Search for the cell housing the specified text and yield its [X, Y] center coordinate. 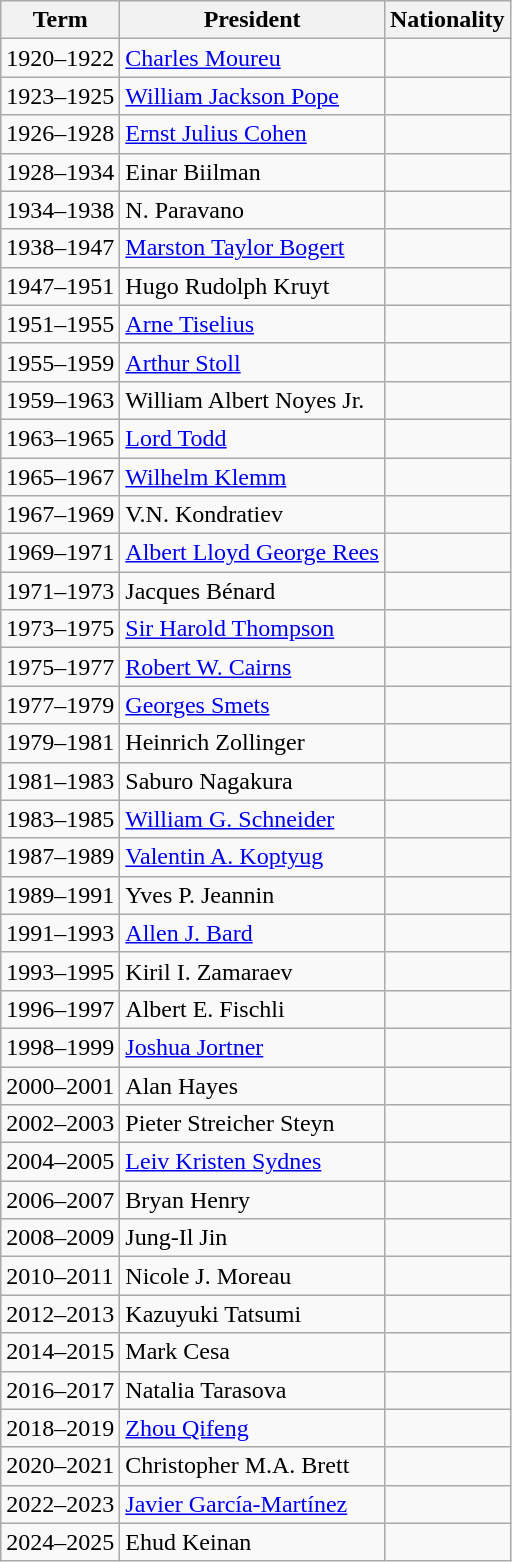
Kazuyuki Tatsumi [252, 1314]
Marston Taylor Bogert [252, 248]
Term [60, 20]
1938–1947 [60, 248]
1989–1991 [60, 895]
1973–1975 [60, 629]
Lord Todd [252, 438]
1951–1955 [60, 324]
N. Paravano [252, 210]
Alan Hayes [252, 1085]
2020–2021 [60, 1466]
Robert W. Cairns [252, 667]
Christopher M.A. Brett [252, 1466]
Natalia Tarasova [252, 1390]
2014–2015 [60, 1352]
President [252, 20]
William Albert Noyes Jr. [252, 400]
Valentin A. Koptyug [252, 857]
Allen J. Bard [252, 933]
Pieter Streicher Steyn [252, 1124]
1967–1969 [60, 515]
Nationality [447, 20]
Nicole J. Moreau [252, 1276]
2010–2011 [60, 1276]
Leiv Kristen Sydnes [252, 1162]
2022–2023 [60, 1504]
1993–1995 [60, 971]
Sir Harold Thompson [252, 629]
1928–1934 [60, 172]
1971–1973 [60, 591]
Javier García-Martínez [252, 1504]
Yves P. Jeannin [252, 895]
1981–1983 [60, 781]
Zhou Qifeng [252, 1428]
Kiril I. Zamaraev [252, 971]
1920–1922 [60, 58]
Ehud Keinan [252, 1542]
Albert Lloyd George Rees [252, 553]
1998–1999 [60, 1047]
V.N. Kondratiev [252, 515]
Einar Biilman [252, 172]
Jacques Bénard [252, 591]
1996–1997 [60, 1009]
Jung-Il Jin [252, 1238]
2018–2019 [60, 1428]
1983–1985 [60, 819]
William Jackson Pope [252, 96]
1923–1925 [60, 96]
2006–2007 [60, 1200]
1991–1993 [60, 933]
Arthur Stoll [252, 362]
2008–2009 [60, 1238]
2024–2025 [60, 1542]
1926–1928 [60, 134]
1965–1967 [60, 477]
1963–1965 [60, 438]
1987–1989 [60, 857]
2012–2013 [60, 1314]
Albert E. Fischli [252, 1009]
Joshua Jortner [252, 1047]
Hugo Rudolph Kruyt [252, 286]
2002–2003 [60, 1124]
Ernst Julius Cohen [252, 134]
1959–1963 [60, 400]
1979–1981 [60, 743]
Heinrich Zollinger [252, 743]
1969–1971 [60, 553]
Wilhelm Klemm [252, 477]
1975–1977 [60, 667]
2000–2001 [60, 1085]
2016–2017 [60, 1390]
2004–2005 [60, 1162]
William G. Schneider [252, 819]
1955–1959 [60, 362]
Mark Cesa [252, 1352]
1934–1938 [60, 210]
Georges Smets [252, 705]
Charles Moureu [252, 58]
Bryan Henry [252, 1200]
Saburo Nagakura [252, 781]
1977–1979 [60, 705]
1947–1951 [60, 286]
Arne Tiselius [252, 324]
